Capture the cell that displays the provided text and extract its [X, Y] central coordinate. 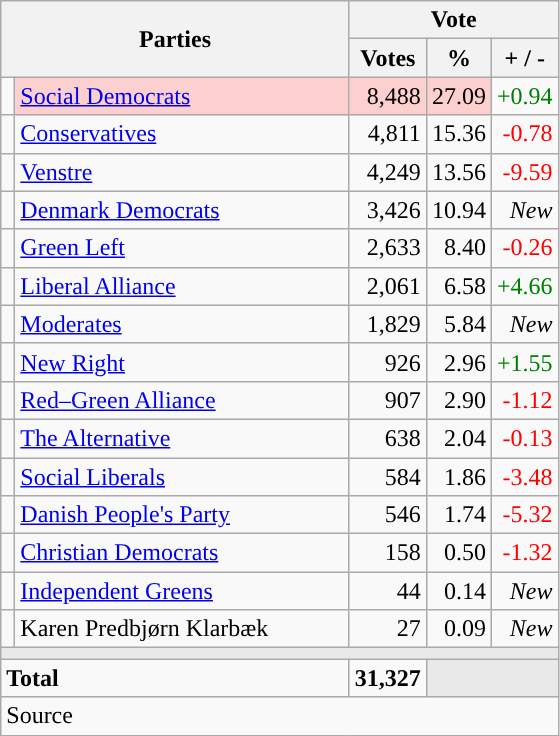
-0.13 [524, 438]
Moderates [182, 324]
-0.26 [524, 248]
Social Democrats [182, 96]
-3.48 [524, 477]
546 [388, 515]
27 [388, 629]
0.14 [458, 591]
27.09 [458, 96]
926 [388, 362]
3,426 [388, 210]
0.09 [458, 629]
2.04 [458, 438]
-9.59 [524, 172]
8,488 [388, 96]
907 [388, 400]
-5.32 [524, 515]
-1.32 [524, 553]
4,811 [388, 134]
31,327 [388, 678]
Liberal Alliance [182, 286]
Votes [388, 58]
2,633 [388, 248]
13.56 [458, 172]
Red–Green Alliance [182, 400]
15.36 [458, 134]
Karen Predbjørn Klarbæk [182, 629]
+4.66 [524, 286]
-0.78 [524, 134]
1.86 [458, 477]
% [458, 58]
1,829 [388, 324]
4,249 [388, 172]
-1.12 [524, 400]
Christian Democrats [182, 553]
Parties [176, 39]
8.40 [458, 248]
10.94 [458, 210]
Green Left [182, 248]
Venstre [182, 172]
0.50 [458, 553]
The Alternative [182, 438]
Denmark Democrats [182, 210]
5.84 [458, 324]
Independent Greens [182, 591]
Total [176, 678]
Conservatives [182, 134]
+1.55 [524, 362]
158 [388, 553]
Danish People's Party [182, 515]
1.74 [458, 515]
6.58 [458, 286]
2.90 [458, 400]
44 [388, 591]
2.96 [458, 362]
+0.94 [524, 96]
Source [280, 716]
2,061 [388, 286]
Social Liberals [182, 477]
584 [388, 477]
+ / - [524, 58]
New Right [182, 362]
Vote [454, 20]
638 [388, 438]
